Identify which cell holds the provided text, then report its (x, y) central coordinate. 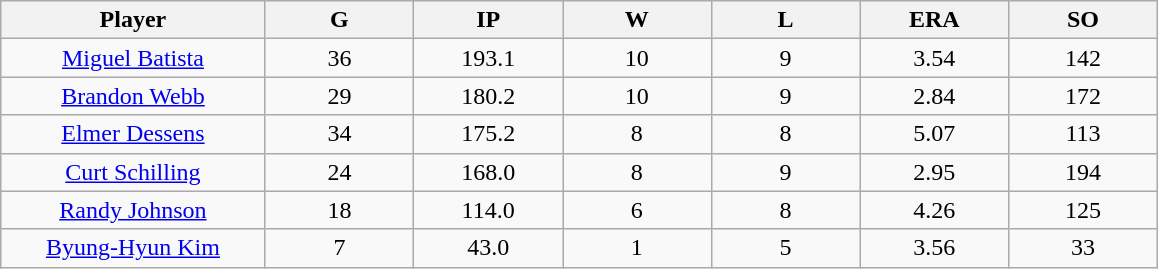
172 (1084, 96)
43.0 (488, 248)
175.2 (488, 134)
1 (636, 248)
36 (340, 58)
194 (1084, 172)
24 (340, 172)
Randy Johnson (133, 210)
142 (1084, 58)
2.84 (934, 96)
Player (133, 20)
5.07 (934, 134)
34 (340, 134)
5 (786, 248)
7 (340, 248)
SO (1084, 20)
Byung-Hyun Kim (133, 248)
6 (636, 210)
4.26 (934, 210)
Curt Schilling (133, 172)
29 (340, 96)
180.2 (488, 96)
L (786, 20)
G (340, 20)
193.1 (488, 58)
ERA (934, 20)
3.54 (934, 58)
125 (1084, 210)
W (636, 20)
33 (1084, 248)
Brandon Webb (133, 96)
168.0 (488, 172)
113 (1084, 134)
18 (340, 210)
3.56 (934, 248)
114.0 (488, 210)
Miguel Batista (133, 58)
IP (488, 20)
2.95 (934, 172)
Elmer Dessens (133, 134)
